Capture the cell that displays the provided text and extract its (X, Y) central coordinate. 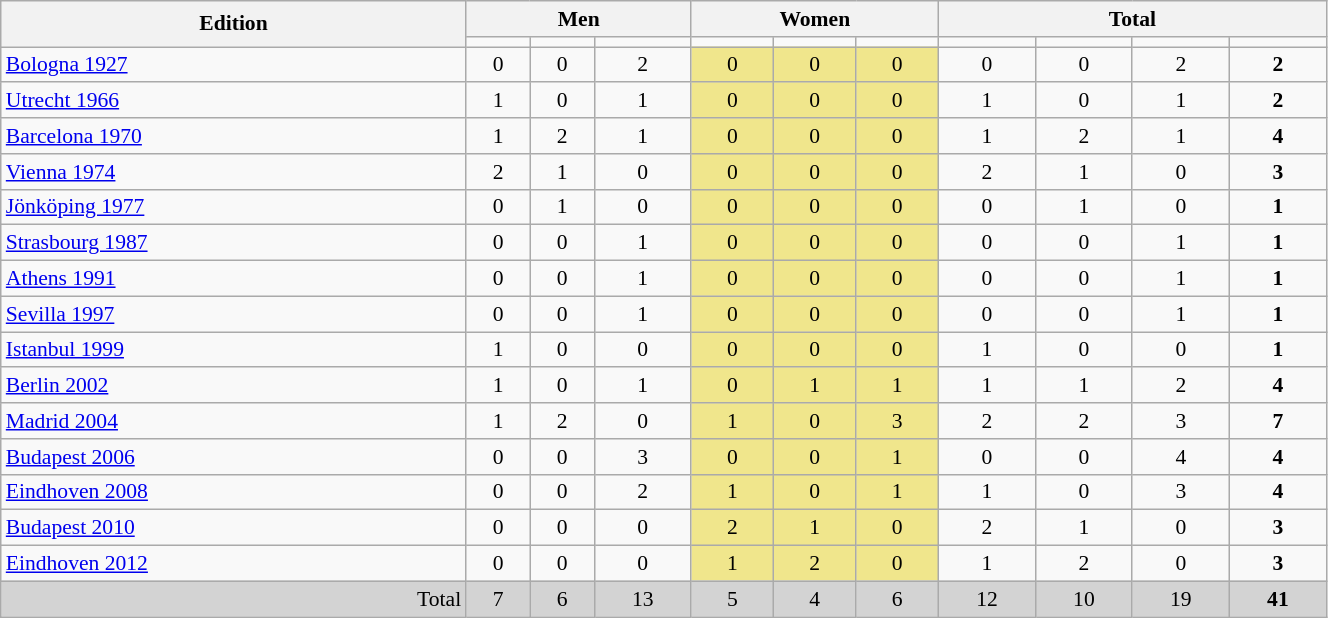
Sevilla 1997 (234, 314)
Athens 1991 (234, 279)
Barcelona 1970 (234, 136)
Utrecht 1966 (234, 101)
Budapest 2010 (234, 528)
Bologna 1927 (234, 65)
Madrid 2004 (234, 421)
13 (642, 599)
12 (986, 599)
Eindhoven 2012 (234, 564)
Vienna 1974 (234, 172)
Istanbul 1999 (234, 350)
Strasbourg 1987 (234, 243)
Men (578, 19)
19 (1180, 599)
Jönköping 1977 (234, 207)
5 (732, 599)
Berlin 2002 (234, 386)
Women (814, 19)
41 (1278, 599)
Eindhoven 2008 (234, 492)
Edition (234, 24)
10 (1084, 599)
Budapest 2006 (234, 457)
